Provide the [X, Y] coordinate of the cell's center where the given text is located.  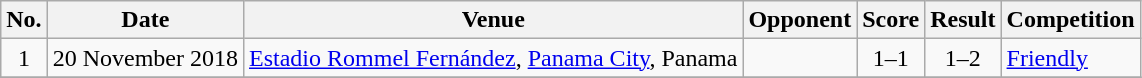
1 [24, 58]
Score [891, 20]
Competition [1070, 20]
Result [963, 20]
Estadio Rommel Fernández, Panama City, Panama [494, 58]
1–2 [963, 58]
Opponent [800, 20]
Venue [494, 20]
1–1 [891, 58]
No. [24, 20]
20 November 2018 [145, 58]
Date [145, 20]
Friendly [1070, 58]
